For the text-containing cell, return its midpoint in [x, y] coordinate format. 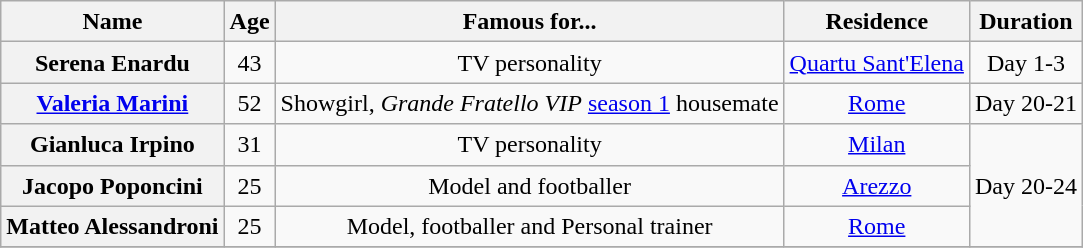
Model, footballer and Personal trainer [530, 226]
Day 20-24 [1026, 186]
Day 20-21 [1026, 104]
Day 1-3 [1026, 62]
Model and footballer [530, 186]
Residence [876, 22]
31 [250, 144]
Serena Enardu [112, 62]
Milan [876, 144]
Matteo Alessandroni [112, 226]
Valeria Marini [112, 104]
Name [112, 22]
52 [250, 104]
43 [250, 62]
Arezzo [876, 186]
Showgirl, Grande Fratello VIP season 1 housemate [530, 104]
Age [250, 22]
Gianluca Irpino [112, 144]
Famous for... [530, 22]
Duration [1026, 22]
Quartu Sant'Elena [876, 62]
Jacopo Poponcini [112, 186]
